For the text-containing cell, return its midpoint in [x, y] coordinate format. 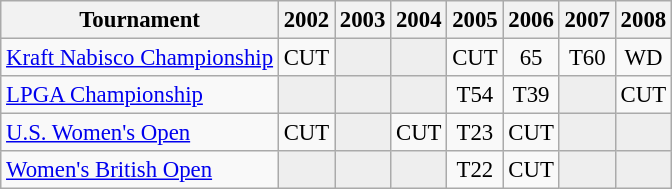
Tournament [140, 20]
T23 [475, 133]
LPGA Championship [140, 95]
2003 [363, 20]
Kraft Nabisco Championship [140, 58]
T22 [475, 170]
WD [643, 58]
U.S. Women's Open [140, 133]
2007 [587, 20]
2006 [531, 20]
2002 [306, 20]
T54 [475, 95]
2004 [419, 20]
2005 [475, 20]
65 [531, 58]
T39 [531, 95]
T60 [587, 58]
2008 [643, 20]
Women's British Open [140, 170]
